From the cell containing the given text, extract its center point as (x, y) coordinate. 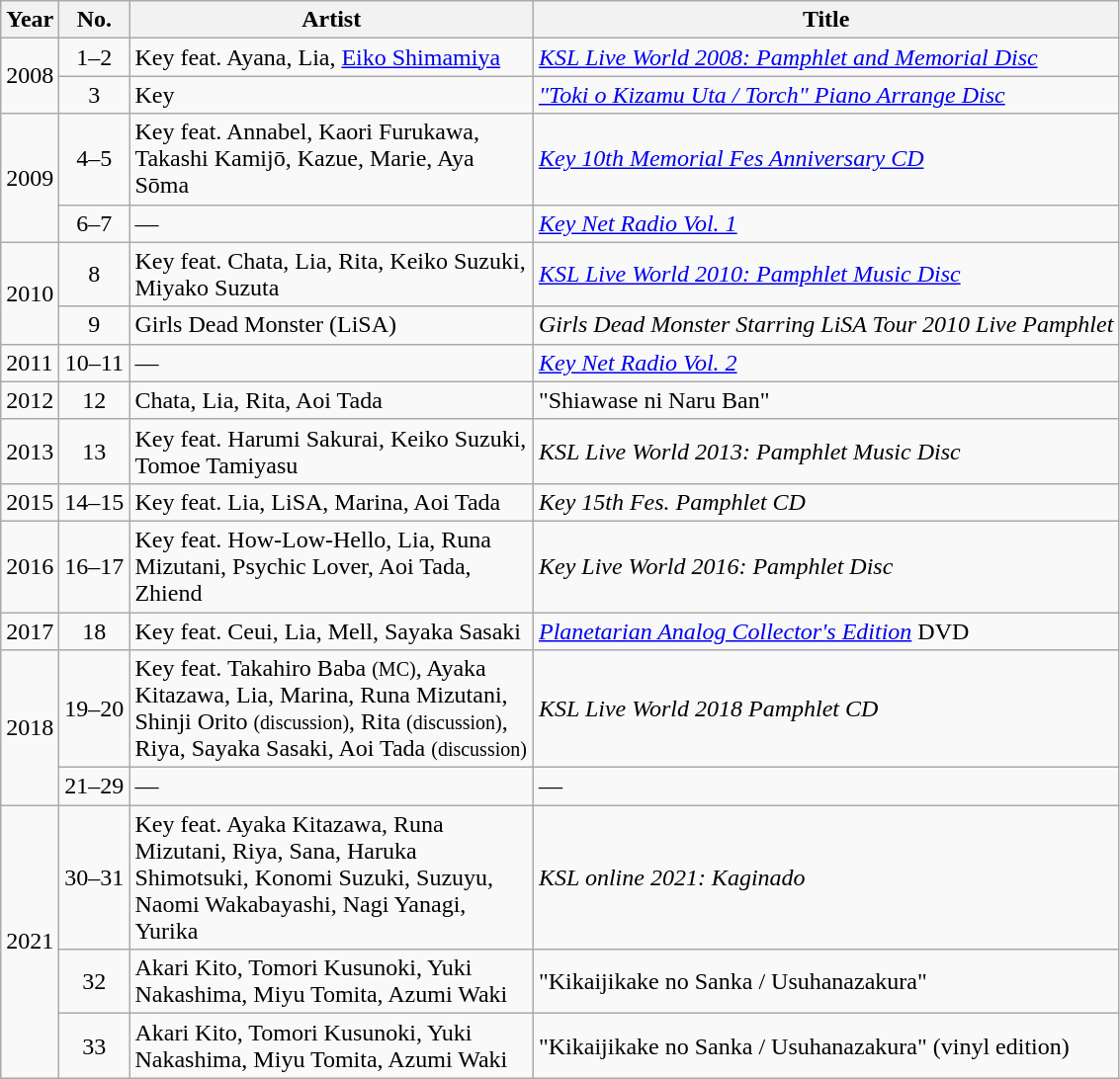
14–15 (95, 502)
Key feat. Lia, LiSA, Marina, Aoi Tada (332, 502)
Key feat. Ceui, Lia, Mell, Sayaka Sasaki (332, 631)
2009 (30, 178)
Artist (332, 20)
"Kikaijikake no Sanka / Usuhanazakura" (825, 982)
6–7 (95, 223)
Key 15th Fes. Pamphlet CD (825, 502)
Chata, Lia, Rita, Aoi Tada (332, 400)
3 (95, 95)
Key Net Radio Vol. 1 (825, 223)
KSL Live World 2013: Pamphlet Music Disc (825, 451)
2011 (30, 363)
Key feat. Annabel, Kaori Furukawa, Takashi Kamijō, Kazue, Marie, Aya Sōma (332, 159)
Key feat. Chata, Lia, Rita, Keiko Suzuki, Miyako Suzuta (332, 275)
13 (95, 451)
Key feat. Harumi Sakurai, Keiko Suzuki, Tomoe Tamiyasu (332, 451)
KSL Live World 2010: Pamphlet Music Disc (825, 275)
2021 (30, 942)
KSL Live World 2018 Pamphlet CD (825, 709)
8 (95, 275)
Key feat. Ayaka Kitazawa, Runa Mizutani, Riya, Sana, Haruka Shimotsuki, Konomi Suzuki, Suzuyu, Naomi Wakabayashi, Nagi Yanagi, Yurika (332, 877)
1–2 (95, 57)
2013 (30, 451)
16–17 (95, 566)
10–11 (95, 363)
2015 (30, 502)
21–29 (95, 787)
Title (825, 20)
2010 (30, 292)
Girls Dead Monster (LiSA) (332, 325)
4–5 (95, 159)
"Kikaijikake no Sanka / Usuhanazakura" (vinyl edition) (825, 1045)
"Shiawase ni Naru Ban" (825, 400)
No. (95, 20)
Key feat. How-Low-Hello, Lia, Runa Mizutani, Psychic Lover, Aoi Tada, Zhiend (332, 566)
"Toki o Kizamu Uta / Torch" Piano Arrange Disc (825, 95)
KSL online 2021: Kaginado (825, 877)
2017 (30, 631)
Key Net Radio Vol. 2 (825, 363)
18 (95, 631)
Key Live World 2016: Pamphlet Disc (825, 566)
Planetarian Analog Collector's Edition DVD (825, 631)
Key 10th Memorial Fes Anniversary CD (825, 159)
30–31 (95, 877)
19–20 (95, 709)
2018 (30, 727)
Girls Dead Monster Starring LiSA Tour 2010 Live Pamphlet (825, 325)
9 (95, 325)
32 (95, 982)
2008 (30, 76)
33 (95, 1045)
12 (95, 400)
KSL Live World 2008: Pamphlet and Memorial Disc (825, 57)
Key feat. Ayana, Lia, Eiko Shimamiya (332, 57)
Year (30, 20)
2012 (30, 400)
Key (332, 95)
2016 (30, 566)
